Scan for the cell matching the given text and deliver its [x, y] coordinate at center. 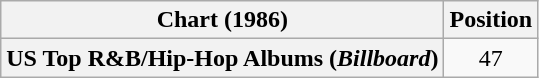
Chart (1986) [222, 20]
Position [491, 20]
47 [491, 58]
US Top R&B/Hip-Hop Albums (Billboard) [222, 58]
